Return [x, y] of the center of cell containing provided text 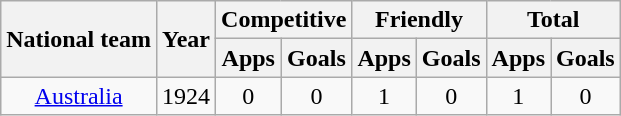
Total [553, 20]
Friendly [419, 20]
Australia [79, 96]
National team [79, 39]
Competitive [284, 20]
1924 [186, 96]
Year [186, 39]
